Capture the cell that displays the provided text and extract its [x, y] central coordinate. 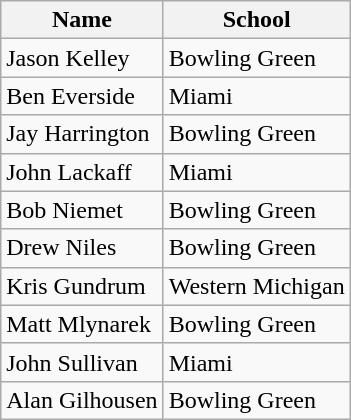
Kris Gundrum [82, 286]
Jay Harrington [82, 134]
John Sullivan [82, 362]
Western Michigan [256, 286]
Alan Gilhousen [82, 400]
Name [82, 20]
John Lackaff [82, 172]
Bob Niemet [82, 210]
Matt Mlynarek [82, 324]
Jason Kelley [82, 58]
School [256, 20]
Drew Niles [82, 248]
Ben Everside [82, 96]
